Return the [X, Y] coordinate for the center point of the cell that contains the specified text.  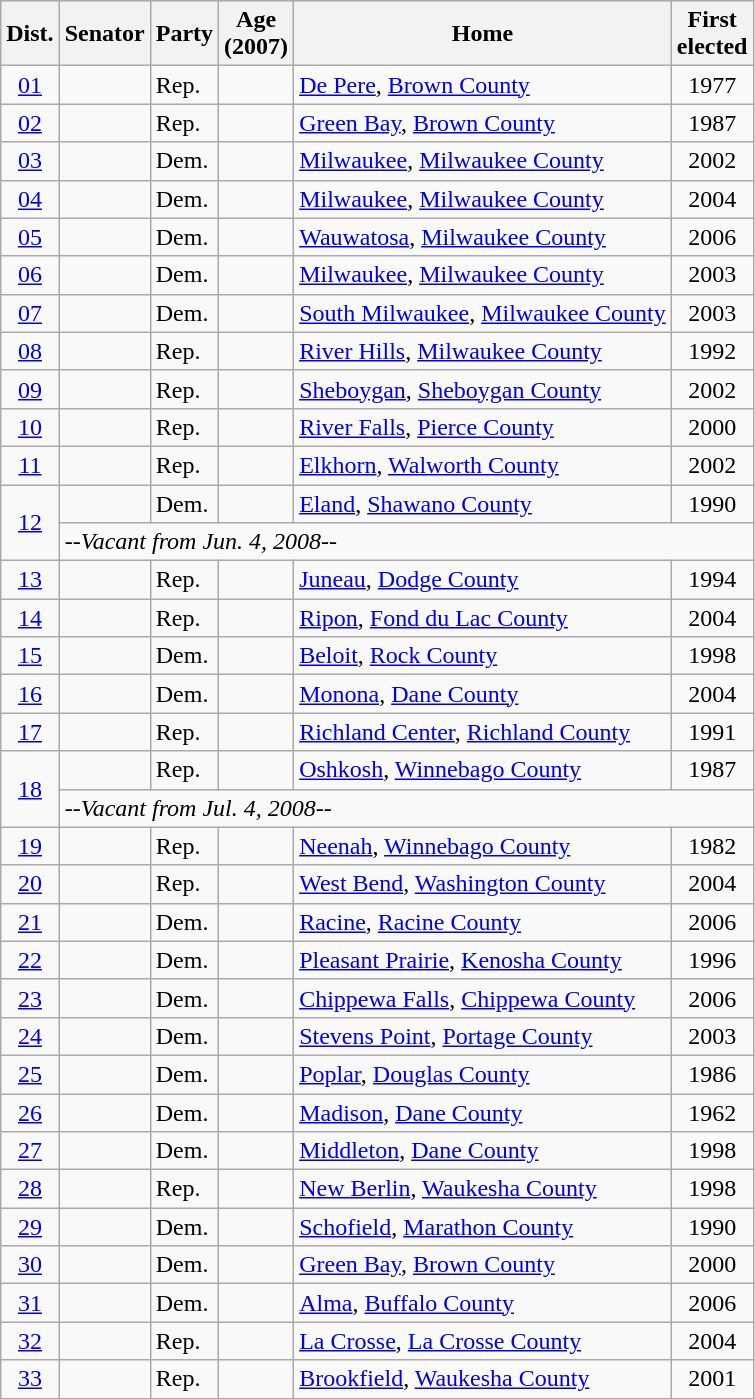
06 [30, 275]
Sheboygan, Sheboygan County [483, 389]
Monona, Dane County [483, 694]
23 [30, 998]
1994 [712, 580]
19 [30, 846]
01 [30, 85]
24 [30, 1036]
07 [30, 313]
Juneau, Dodge County [483, 580]
Beloit, Rock County [483, 656]
Alma, Buffalo County [483, 1303]
1986 [712, 1074]
Chippewa Falls, Chippewa County [483, 998]
Middleton, Dane County [483, 1151]
Neenah, Winnebago County [483, 846]
Brookfield, Waukesha County [483, 1379]
18 [30, 789]
Senator [104, 34]
27 [30, 1151]
Madison, Dane County [483, 1113]
13 [30, 580]
28 [30, 1189]
04 [30, 199]
Oshkosh, Winnebago County [483, 770]
River Falls, Pierce County [483, 427]
02 [30, 123]
1977 [712, 85]
1962 [712, 1113]
30 [30, 1265]
Eland, Shawano County [483, 503]
Richland Center, Richland County [483, 732]
Dist. [30, 34]
33 [30, 1379]
05 [30, 237]
West Bend, Washington County [483, 884]
09 [30, 389]
17 [30, 732]
25 [30, 1074]
--Vacant from Jul. 4, 2008-- [406, 808]
Racine, Racine County [483, 922]
Schofield, Marathon County [483, 1227]
1982 [712, 846]
1992 [712, 351]
10 [30, 427]
22 [30, 960]
South Milwaukee, Milwaukee County [483, 313]
1996 [712, 960]
River Hills, Milwaukee County [483, 351]
12 [30, 522]
Pleasant Prairie, Kenosha County [483, 960]
32 [30, 1341]
14 [30, 618]
2001 [712, 1379]
26 [30, 1113]
Stevens Point, Portage County [483, 1036]
15 [30, 656]
Wauwatosa, Milwaukee County [483, 237]
Elkhorn, Walworth County [483, 465]
03 [30, 161]
29 [30, 1227]
1991 [712, 732]
20 [30, 884]
--Vacant from Jun. 4, 2008-- [406, 542]
21 [30, 922]
31 [30, 1303]
Ripon, Fond du Lac County [483, 618]
La Crosse, La Crosse County [483, 1341]
Age(2007) [256, 34]
11 [30, 465]
08 [30, 351]
16 [30, 694]
Poplar, Douglas County [483, 1074]
Firstelected [712, 34]
Home [483, 34]
Party [184, 34]
De Pere, Brown County [483, 85]
New Berlin, Waukesha County [483, 1189]
